Search for the cell housing the specified text and yield its (X, Y) center coordinate. 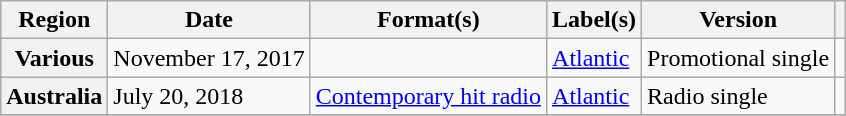
Format(s) (428, 20)
Label(s) (594, 20)
Various (54, 58)
Version (738, 20)
Promotional single (738, 58)
July 20, 2018 (209, 96)
Radio single (738, 96)
Australia (54, 96)
Region (54, 20)
Date (209, 20)
November 17, 2017 (209, 58)
Contemporary hit radio (428, 96)
